Locate the cell with the specified text and output its (X, Y) center coordinate. 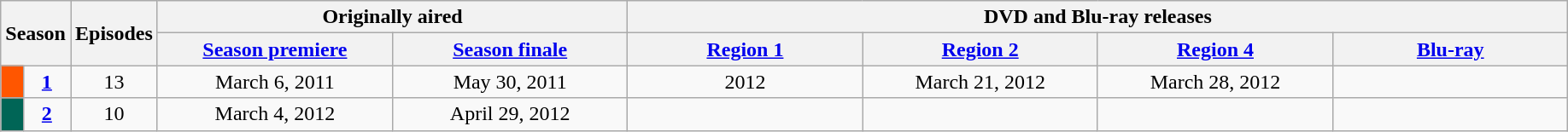
1 (46, 82)
March 28, 2012 (1214, 82)
Episodes (114, 33)
Originally aired (393, 17)
March 6, 2011 (275, 82)
March 4, 2012 (275, 114)
10 (114, 114)
April 29, 2012 (511, 114)
Region 1 (745, 49)
March 21, 2012 (980, 82)
Blu-ray (1450, 49)
13 (114, 82)
2012 (745, 82)
2 (46, 114)
Season finale (511, 49)
Region 2 (980, 49)
DVD and Blu-ray releases (1098, 17)
Season premiere (275, 49)
Season (36, 33)
Region 4 (1214, 49)
May 30, 2011 (511, 82)
